Locate the cell with the specified text and output its (x, y) center coordinate. 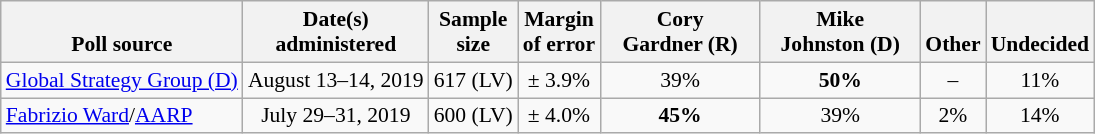
Poll source (122, 32)
CoryGardner (R) (680, 32)
45% (680, 116)
– (952, 80)
± 3.9% (559, 80)
July 29–31, 2019 (336, 116)
MikeJohnston (D) (840, 32)
Global Strategy Group (D) (122, 80)
August 13–14, 2019 (336, 80)
600 (LV) (474, 116)
2% (952, 116)
Marginof error (559, 32)
Undecided (1040, 32)
14% (1040, 116)
617 (LV) (474, 80)
50% (840, 80)
Samplesize (474, 32)
Date(s)administered (336, 32)
± 4.0% (559, 116)
Fabrizio Ward/AARP (122, 116)
11% (1040, 80)
Other (952, 32)
